For the text-containing cell, return its midpoint in [X, Y] coordinate format. 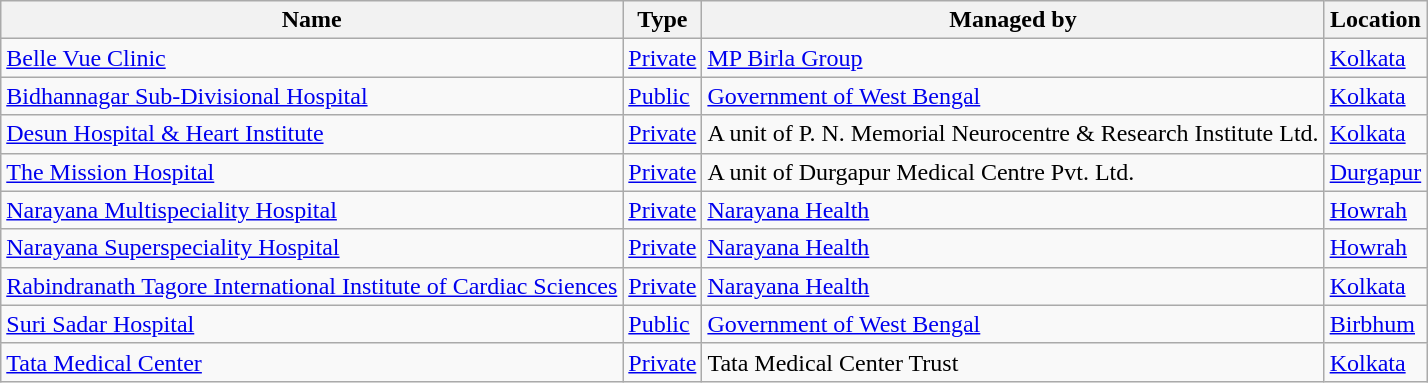
MP Birla Group [1013, 58]
Bidhannagar Sub-Divisional Hospital [312, 96]
Managed by [1013, 20]
Location [1376, 20]
Rabindranath Tagore International Institute of Cardiac Sciences [312, 286]
Belle Vue Clinic [312, 58]
Suri Sadar Hospital [312, 324]
A unit of P. N. Memorial Neurocentre & Research Institute Ltd. [1013, 134]
Birbhum [1376, 324]
Name [312, 20]
A unit of Durgapur Medical Centre Pvt. Ltd. [1013, 172]
The Mission Hospital [312, 172]
Type [662, 20]
Tata Medical Center Trust [1013, 362]
Narayana Multispeciality Hospital [312, 210]
Durgapur [1376, 172]
Narayana Superspeciality Hospital [312, 248]
Tata Medical Center [312, 362]
Desun Hospital & Heart Institute [312, 134]
